Detect which cell encompasses the target text, then output its [x, y] center coordinate. 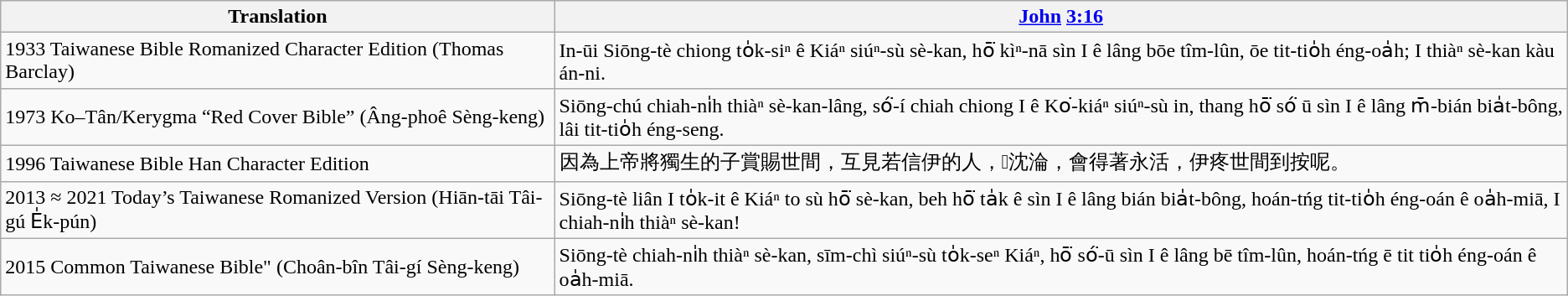
Translation [278, 17]
John 3:16 [1060, 17]
1996 Taiwanese Bible Han Character Edition [278, 163]
因為上帝將獨生的子賞賜世間，互見若信伊的人，𣍐沈淪，會得著永活，伊疼世間到按呢。 [1060, 163]
In-ūi Siōng-tè chiong to̍k-siⁿ ê Kiáⁿ siúⁿ-sù sè-kan, hō͘ kìⁿ-nā sìn I ê lâng bōe tîm-lûn, ōe tit-tio̍h éng-oa̍h; I thiàⁿ sè-kan kàu án-ni. [1060, 60]
Siōng-tè chiah-ni̍h thiàⁿ sè-kan, sīm-chì siúⁿ-sù to̍k-seⁿ Kiáⁿ, hō͘ só͘-ū sìn I ê lâng bē tîm-lûn, hoán-tńg ē tit tio̍h éng-oán ê oa̍h-miā. [1060, 267]
2013 ≈ 2021 Today’s Taiwanese Romanized Version (Hiān-tāi Tâi-gú E̍k-pún) [278, 210]
2015 Common Taiwanese Bible" (Choân-bîn Tâi-gí Sèng-keng) [278, 267]
1973 Ko–Tân/Kerygma “Red Cover Bible” (Âng-phoê Sèng-keng) [278, 117]
1933 Taiwanese Bible Romanized Character Edition (Thomas Barclay) [278, 60]
